Identify which cell holds the provided text, then report its (X, Y) central coordinate. 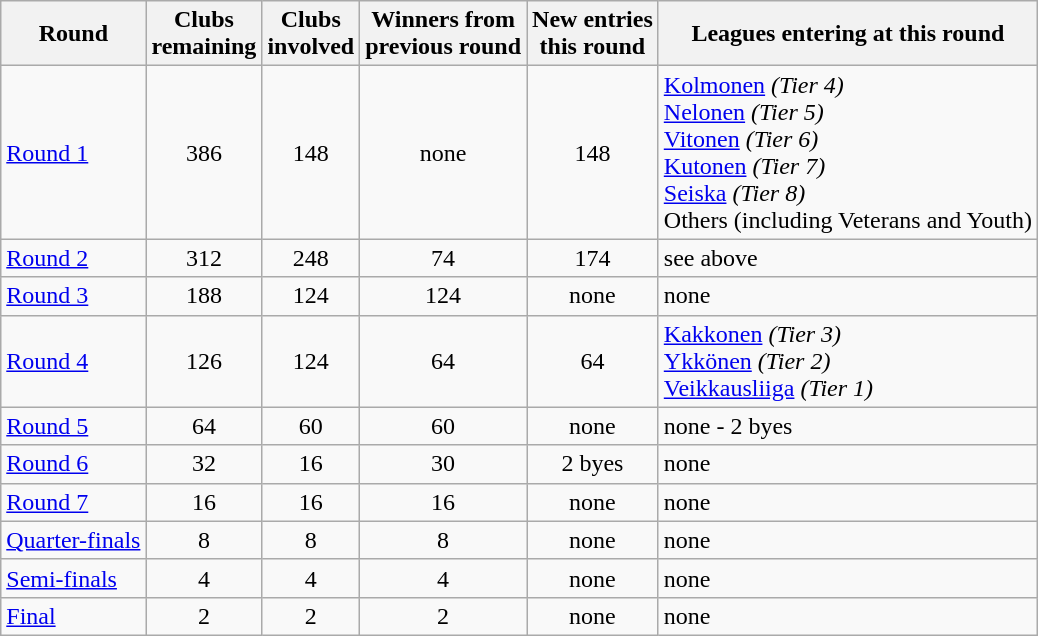
Kakkonen (Tier 3) Ykkönen (Tier 2)Veikkausliiga (Tier 1) (848, 361)
Round 2 (74, 258)
Final (74, 616)
32 (204, 464)
Semi-finals (74, 578)
Round 5 (74, 426)
Winners fromprevious round (444, 34)
Round 1 (74, 152)
Clubsremaining (204, 34)
30 (444, 464)
Round 3 (74, 296)
Round 7 (74, 502)
Clubsinvolved (311, 34)
Round 6 (74, 464)
126 (204, 361)
see above (848, 258)
248 (311, 258)
312 (204, 258)
174 (593, 258)
none - 2 byes (848, 426)
Leagues entering at this round (848, 34)
Quarter-finals (74, 540)
386 (204, 152)
188 (204, 296)
74 (444, 258)
Round 4 (74, 361)
New entriesthis round (593, 34)
Kolmonen (Tier 4)Nelonen (Tier 5)Vitonen (Tier 6)Kutonen (Tier 7)Seiska (Tier 8)Others (including Veterans and Youth) (848, 152)
Round (74, 34)
2 byes (593, 464)
